Output the (X, Y) coordinate of the center of the cell containing the given text.  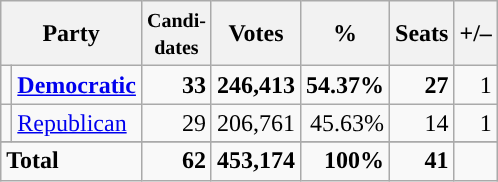
+/– (476, 34)
100% (344, 161)
% (344, 34)
33 (176, 85)
246,413 (256, 85)
14 (422, 123)
Republican (77, 123)
41 (422, 161)
Democratic (77, 85)
Seats (422, 34)
62 (176, 161)
54.37% (344, 85)
Candi-dates (176, 34)
206,761 (256, 123)
453,174 (256, 161)
45.63% (344, 123)
29 (176, 123)
Votes (256, 34)
27 (422, 85)
Total (72, 161)
Party (72, 34)
